Search for the cell housing the specified text and yield its [X, Y] center coordinate. 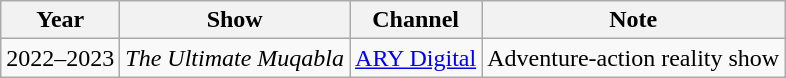
Show [235, 20]
Adventure-action reality show [634, 58]
2022–2023 [60, 58]
Year [60, 20]
ARY Digital [416, 58]
Channel [416, 20]
The Ultimate Muqabla [235, 58]
Note [634, 20]
